Scan for the cell matching the given text and deliver its (X, Y) coordinate at center. 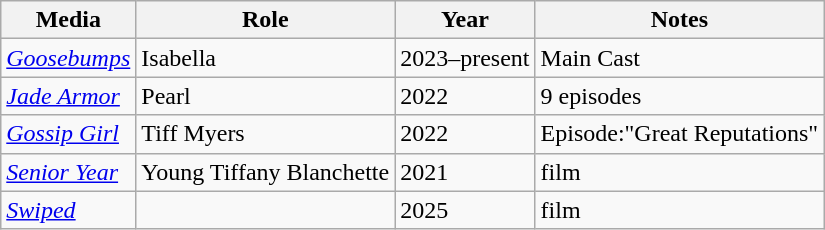
Notes (680, 20)
Isabella (266, 58)
Pearl (266, 96)
Main Cast (680, 58)
Episode:"Great Reputations" (680, 134)
Tiff Myers (266, 134)
Goosebumps (68, 58)
2025 (465, 210)
2023–present (465, 58)
Media (68, 20)
Swiped (68, 210)
Young Tiffany Blanchette (266, 172)
Year (465, 20)
Senior Year (68, 172)
Gossip Girl (68, 134)
Jade Armor (68, 96)
2021 (465, 172)
Role (266, 20)
9 episodes (680, 96)
